For the text-containing cell, return its midpoint in [X, Y] coordinate format. 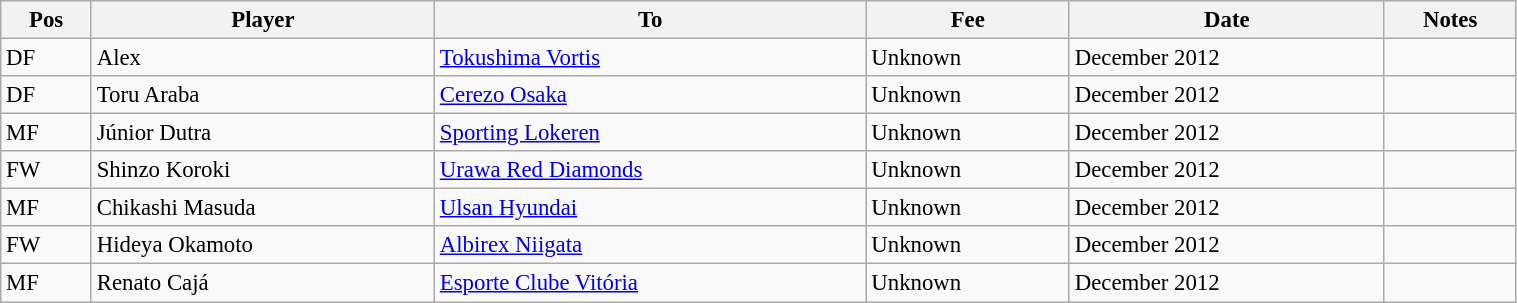
Sporting Lokeren [650, 133]
Albirex Niigata [650, 245]
Renato Cajá [262, 283]
Notes [1450, 20]
Hideya Okamoto [262, 245]
Pos [46, 20]
Tokushima Vortis [650, 58]
Toru Araba [262, 95]
Shinzo Koroki [262, 170]
To [650, 20]
Ulsan Hyundai [650, 208]
Urawa Red Diamonds [650, 170]
Júnior Dutra [262, 133]
Player [262, 20]
Date [1226, 20]
Esporte Clube Vitória [650, 283]
Fee [968, 20]
Chikashi Masuda [262, 208]
Alex [262, 58]
Cerezo Osaka [650, 95]
